Locate the cell with the specified text and output its (X, Y) center coordinate. 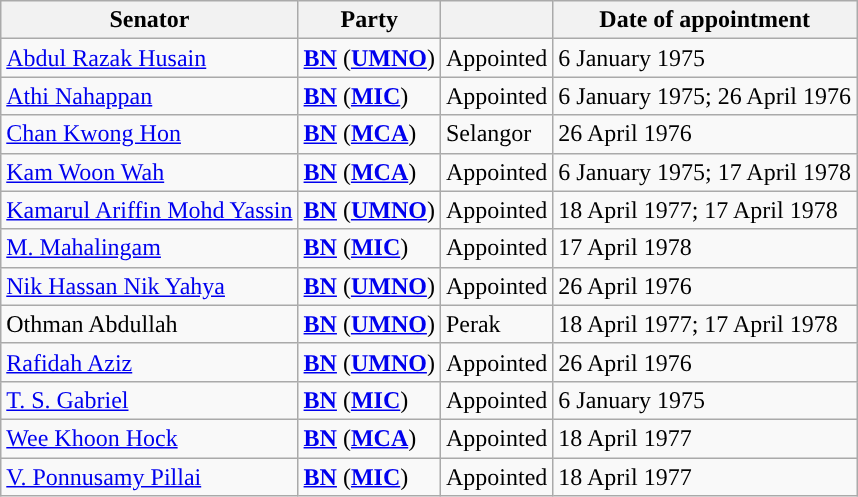
Senator (150, 20)
6 January 1975; 17 April 1978 (705, 172)
Abdul Razak Husain (150, 58)
Rafidah Aziz (150, 362)
M. Mahalingam (150, 248)
17 April 1978 (705, 248)
V. Ponnusamy Pillai (150, 477)
Date of appointment (705, 20)
Selangor (496, 134)
6 January 1975; 26 April 1976 (705, 96)
Kamarul Ariffin Mohd Yassin (150, 210)
Othman Abdullah (150, 324)
Athi Nahappan (150, 96)
T. S. Gabriel (150, 400)
Chan Kwong Hon (150, 134)
Party (369, 20)
Wee Khoon Hock (150, 438)
Kam Woon Wah (150, 172)
Perak (496, 324)
Nik Hassan Nik Yahya (150, 286)
